Pinpoint the cell where the given text exists, returning its (x, y) midpoint coordinate. 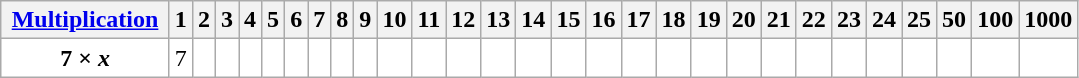
19 (708, 20)
17 (638, 20)
20 (744, 20)
14 (534, 20)
8 (342, 20)
7 × x (86, 58)
12 (464, 20)
100 (996, 20)
3 (226, 20)
23 (848, 20)
4 (250, 20)
50 (954, 20)
2 (204, 20)
25 (920, 20)
6 (296, 20)
5 (274, 20)
24 (884, 20)
11 (429, 20)
Multiplication (86, 20)
13 (498, 20)
1 (180, 20)
21 (778, 20)
9 (366, 20)
18 (674, 20)
15 (568, 20)
1000 (1048, 20)
22 (814, 20)
16 (604, 20)
10 (394, 20)
